Locate the cell with the specified text and output its (x, y) center coordinate. 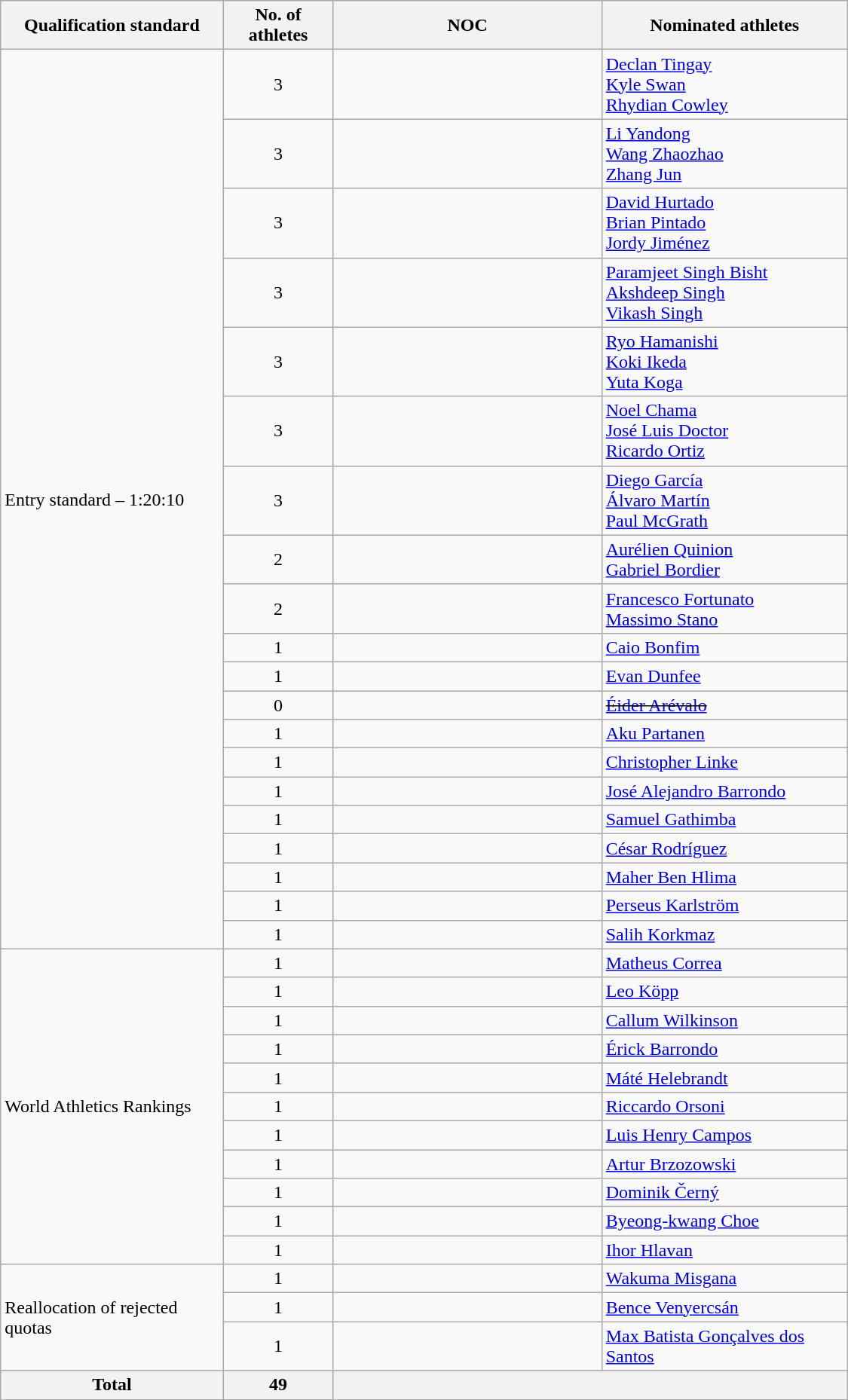
0 (278, 705)
49 (278, 1385)
Noel ChamaJosé Luis DoctorRicardo Ortiz (724, 431)
Christopher Linke (724, 763)
Bence Venyercsán (724, 1307)
Dominik Černý (724, 1193)
Matheus Correa (724, 963)
Ryo HamanishiKoki IkedaYuta Koga (724, 362)
Nominated athletes (724, 26)
Entry standard – 1:20:10 (112, 499)
Aku Partanen (724, 734)
Riccardo Orsoni (724, 1106)
World Athletics Rankings (112, 1106)
Callum Wilkinson (724, 1020)
Maher Ben Hlima (724, 877)
Francesco FortunatoMassimo Stano (724, 609)
NOC (467, 26)
César Rodríguez (724, 848)
Máté Helebrandt (724, 1078)
Caio Bonfim (724, 647)
Declan TingayKyle SwanRhydian Cowley (724, 84)
No. of athletes (278, 26)
Luis Henry Campos (724, 1135)
Paramjeet Singh BishtAkshdeep SinghVikash Singh (724, 292)
Diego GarcíaÁlvaro MartínPaul McGrath (724, 500)
Perseus Karlström (724, 906)
Byeong-kwang Choe (724, 1221)
Reallocation of rejected quotas (112, 1317)
David HurtadoBrian PintadoJordy Jiménez (724, 223)
Wakuma Misgana (724, 1279)
Total (112, 1385)
Salih Korkmaz (724, 934)
Qualification standard (112, 26)
José Alejandro Barrondo (724, 791)
Érick Barrondo (724, 1049)
Li YandongWang ZhaozhaoZhang Jun (724, 154)
Max Batista Gonçalves dos Santos (724, 1346)
Leo Köpp (724, 992)
Éider Arévalo (724, 705)
Samuel Gathimba (724, 820)
Artur Brzozowski (724, 1164)
Ihor Hlavan (724, 1250)
Evan Dunfee (724, 676)
Aurélien QuinionGabriel Bordier (724, 559)
